Extract the (x, y) coordinate from the center of the cell holding the provided text.  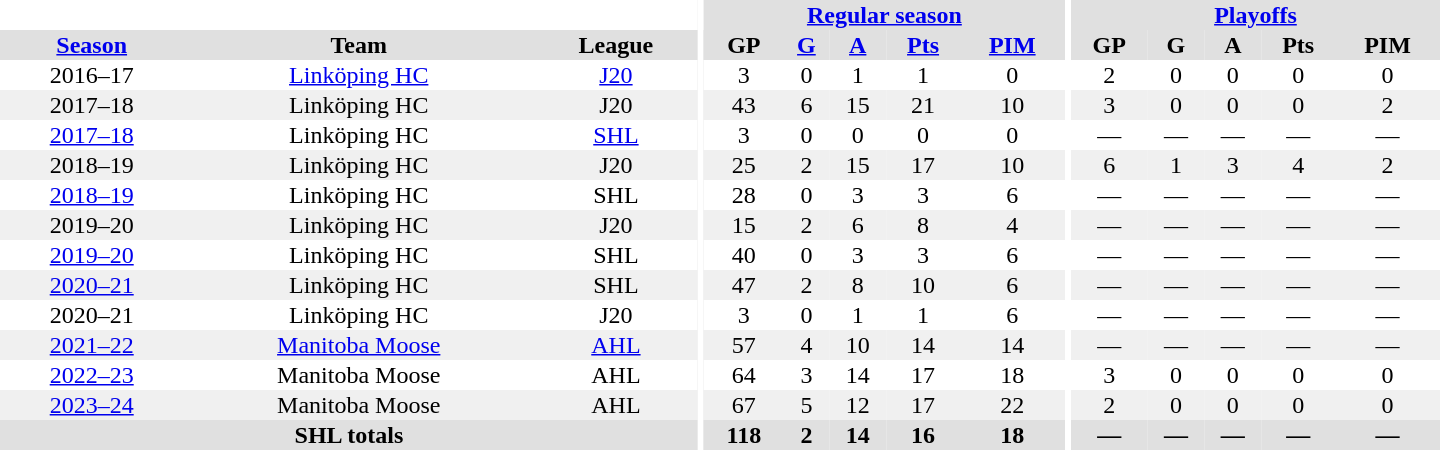
2023–24 (92, 405)
Team (358, 45)
118 (744, 435)
2022–23 (92, 375)
5 (807, 405)
Regular season (884, 15)
28 (744, 195)
League (616, 45)
21 (923, 105)
16 (923, 435)
40 (744, 255)
2016–17 (92, 75)
43 (744, 105)
47 (744, 285)
57 (744, 345)
64 (744, 375)
12 (858, 405)
SHL totals (349, 435)
Playoffs (1256, 15)
22 (1012, 405)
67 (744, 405)
Season (92, 45)
2021–22 (92, 345)
25 (744, 165)
